Search for the cell housing the specified text and yield its (X, Y) center coordinate. 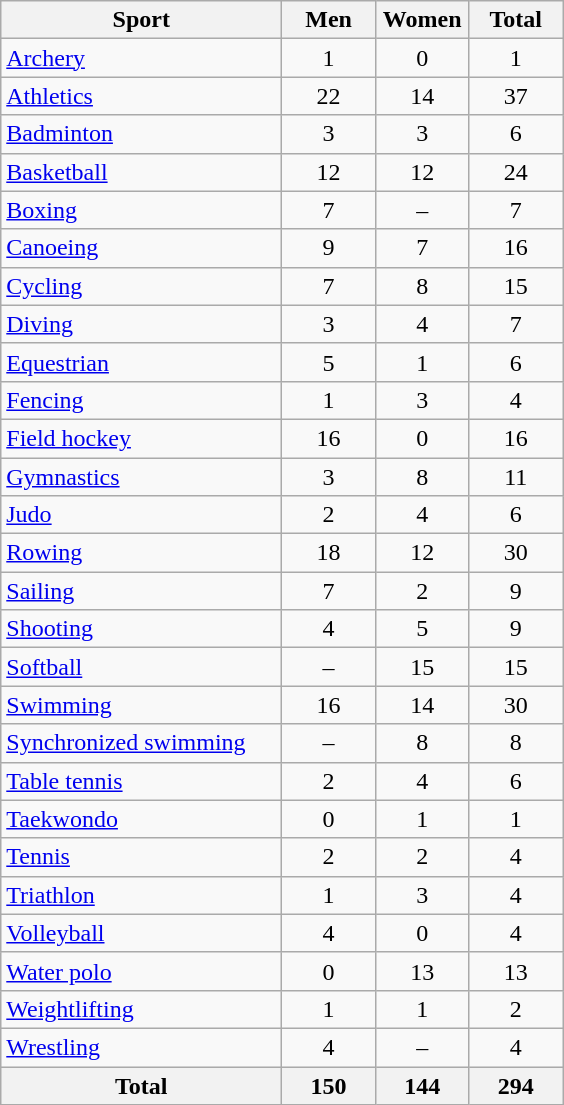
Shooting (142, 629)
Tennis (142, 857)
Wrestling (142, 1047)
22 (329, 96)
Rowing (142, 553)
24 (516, 172)
Canoeing (142, 248)
Volleyball (142, 933)
Cycling (142, 286)
Women (422, 20)
Basketball (142, 172)
11 (516, 477)
Triathlon (142, 895)
Men (329, 20)
Softball (142, 667)
Swimming (142, 705)
Sport (142, 20)
18 (329, 553)
Table tennis (142, 781)
Equestrian (142, 362)
37 (516, 96)
Synchronized swimming (142, 743)
Water polo (142, 971)
150 (329, 1085)
Judo (142, 515)
Sailing (142, 591)
144 (422, 1085)
Archery (142, 58)
Field hockey (142, 438)
294 (516, 1085)
Athletics (142, 96)
Fencing (142, 400)
Diving (142, 324)
Weightlifting (142, 1009)
Badminton (142, 134)
Gymnastics (142, 477)
Boxing (142, 210)
Taekwondo (142, 819)
